Detect which cell encompasses the target text, then output its [x, y] center coordinate. 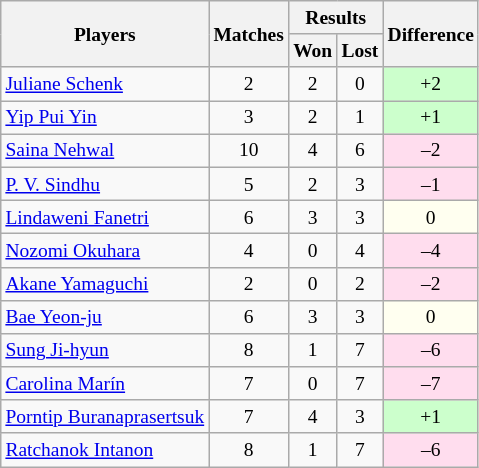
Akane Yamaguchi [105, 284]
Won [312, 50]
Ratchanok Intanon [105, 450]
Sung Ji-hyun [105, 350]
Lost [360, 50]
Difference [431, 34]
+2 [431, 84]
Carolina Marín [105, 384]
Yip Pui Yin [105, 118]
Players [105, 34]
Juliane Schenk [105, 84]
Bae Yeon-ju [105, 316]
Results [335, 18]
10 [249, 150]
Saina Nehwal [105, 150]
–7 [431, 384]
5 [249, 184]
Matches [249, 34]
Porntip Buranaprasertsuk [105, 416]
–1 [431, 184]
P. V. Sindhu [105, 184]
Lindaweni Fanetri [105, 216]
Nozomi Okuhara [105, 250]
–4 [431, 250]
